Return the (x, y) coordinate for the center point of the cell that contains the specified text.  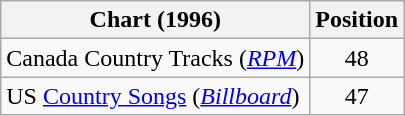
47 (357, 96)
Position (357, 20)
48 (357, 58)
Canada Country Tracks (RPM) (156, 58)
Chart (1996) (156, 20)
US Country Songs (Billboard) (156, 96)
